Detect which cell encompasses the target text, then output its [x, y] center coordinate. 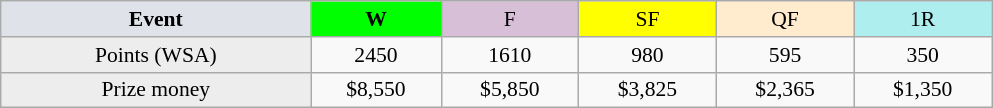
2450 [376, 55]
$1,350 [923, 90]
QF [785, 19]
$3,825 [648, 90]
1R [923, 19]
$8,550 [376, 90]
SF [648, 19]
350 [923, 55]
$2,365 [785, 90]
$5,850 [510, 90]
595 [785, 55]
Event [156, 19]
F [510, 19]
W [376, 19]
Prize money [156, 90]
Points (WSA) [156, 55]
980 [648, 55]
1610 [510, 55]
